Return the (X, Y) coordinate for the center point of the cell that contains the specified text.  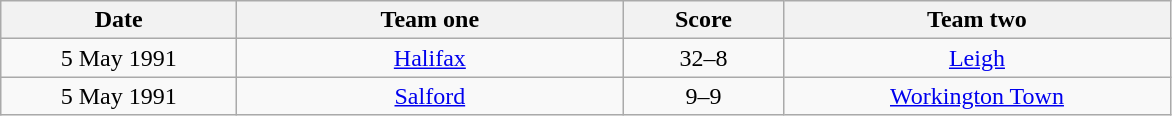
Date (119, 20)
Workington Town (977, 96)
9–9 (704, 96)
32–8 (704, 58)
Team one (430, 20)
Halifax (430, 58)
Team two (977, 20)
Salford (430, 96)
Leigh (977, 58)
Score (704, 20)
